Extract the [X, Y] coordinate from the center of the cell holding the provided text.  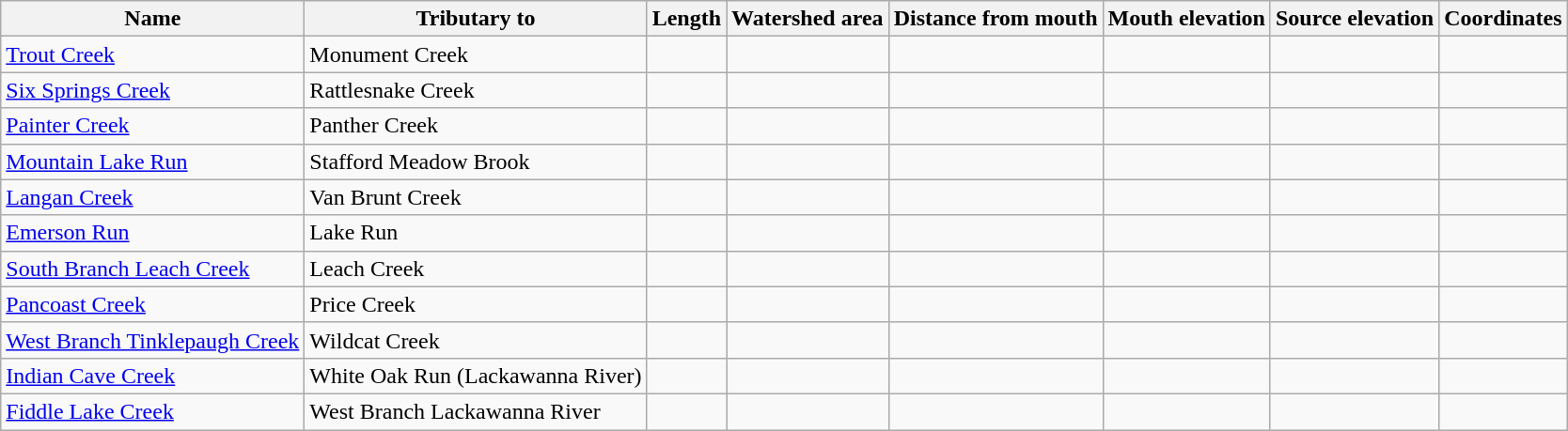
Indian Cave Creek [152, 376]
Panther Creek [476, 126]
Van Brunt Creek [476, 197]
South Branch Leach Creek [152, 269]
Distance from mouth [996, 19]
Six Springs Creek [152, 90]
Emerson Run [152, 233]
Rattlesnake Creek [476, 90]
Name [152, 19]
Mouth elevation [1186, 19]
West Branch Lackawanna River [476, 411]
Fiddle Lake Creek [152, 411]
Monument Creek [476, 54]
Leach Creek [476, 269]
Stafford Meadow Brook [476, 162]
Painter Creek [152, 126]
Pancoast Creek [152, 304]
West Branch Tinklepaugh Creek [152, 340]
Langan Creek [152, 197]
Lake Run [476, 233]
Source elevation [1354, 19]
Wildcat Creek [476, 340]
Watershed area [808, 19]
White Oak Run (Lackawanna River) [476, 376]
Coordinates [1503, 19]
Length [686, 19]
Tributary to [476, 19]
Trout Creek [152, 54]
Mountain Lake Run [152, 162]
Price Creek [476, 304]
